Return [x, y] of the center of cell containing provided text 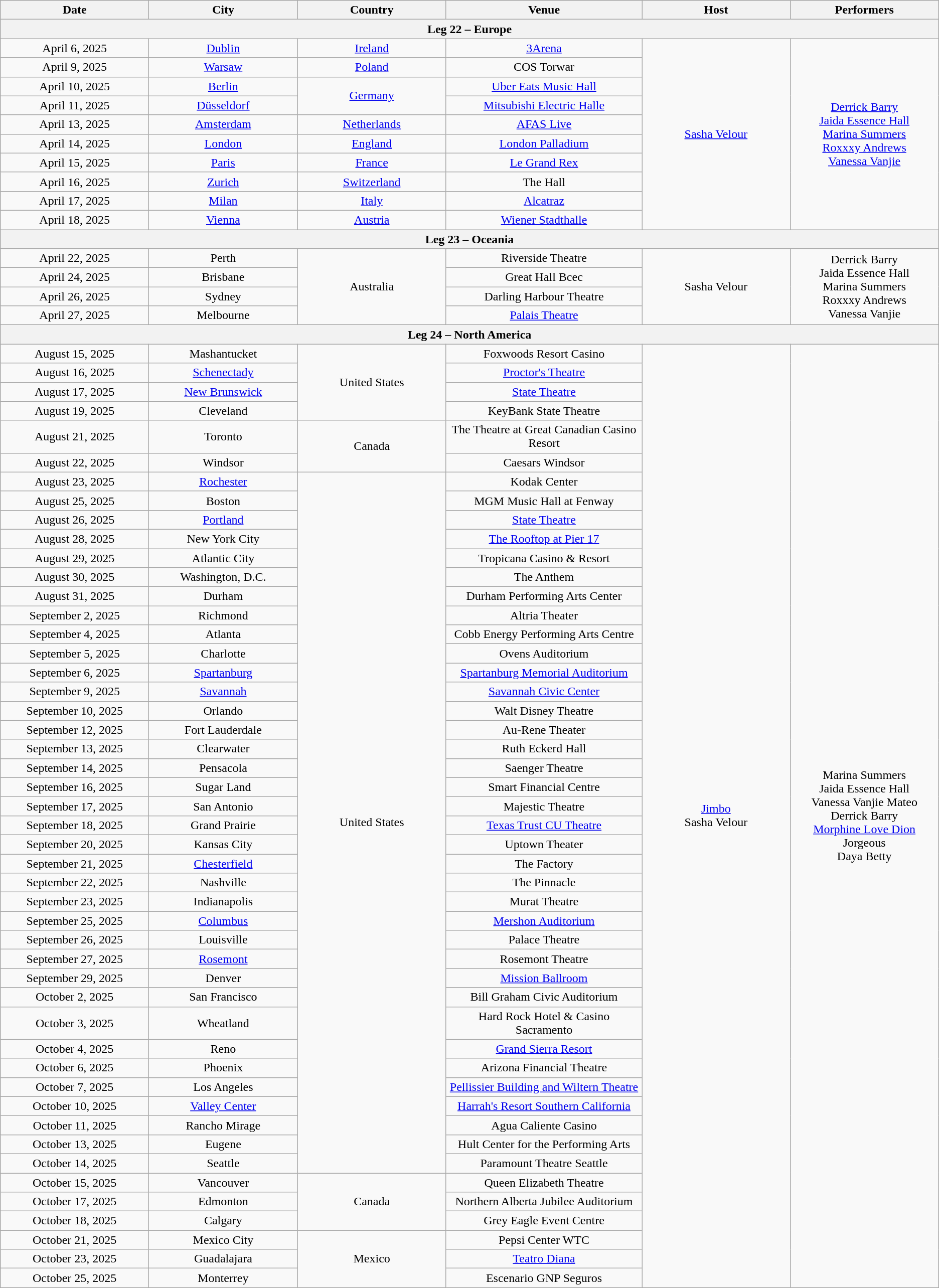
New York City [223, 539]
August 30, 2025 [75, 577]
San Francisco [223, 997]
Rosemont [223, 959]
Kansas City [223, 844]
Hard Rock Hotel & Casino Sacramento [544, 1023]
Boston [223, 501]
October 2, 2025 [75, 997]
April 10, 2025 [75, 86]
Chesterfield [223, 863]
Mitsubishi Electric Halle [544, 105]
Grand Prairie [223, 825]
Great Hall Bcec [544, 277]
Leg 23 – Oceania [469, 239]
Harrah's Resort Southern California [544, 1106]
Zurich [223, 182]
October 6, 2025 [75, 1068]
April 17, 2025 [75, 201]
Indianapolis [223, 902]
San Antonio [223, 806]
Savannah Civic Center [544, 692]
Cleveland [223, 411]
August 29, 2025 [75, 558]
April 24, 2025 [75, 277]
Austria [372, 220]
Marina SummersJaida Essence HallVanessa Vanjie MateoDerrick BarryMorphine Love DionJorgeousDaya Betty [864, 816]
Italy [372, 201]
Hult Center for the Performing Arts [544, 1144]
Mershon Auditorium [544, 921]
September 4, 2025 [75, 634]
Arizona Financial Theatre [544, 1068]
Escenario GNP Seguros [544, 1278]
September 14, 2025 [75, 768]
September 13, 2025 [75, 749]
September 9, 2025 [75, 692]
April 6, 2025 [75, 48]
April 15, 2025 [75, 163]
Los Angeles [223, 1087]
London [223, 143]
AFAS Live [544, 124]
The Rooftop at Pier 17 [544, 539]
Perth [223, 258]
August 21, 2025 [75, 436]
Leg 24 – North America [469, 335]
Netherlands [372, 124]
October 7, 2025 [75, 1087]
August 17, 2025 [75, 392]
Phoenix [223, 1068]
Denver [223, 978]
England [372, 143]
Proctor's Theatre [544, 373]
October 11, 2025 [75, 1125]
Mashantucket [223, 354]
Mission Ballroom [544, 978]
April 18, 2025 [75, 220]
Portland [223, 520]
Derrick BarryJaida Essence HallMarina SummersRoxxxy AndrewsVanessa Vanjie [864, 134]
September 5, 2025 [75, 654]
Majestic Theatre [544, 806]
Monterrey [223, 1278]
Leg 22 – Europe [469, 29]
Spartanburg [223, 673]
Clearwater [223, 749]
3Arena [544, 48]
Sugar Land [223, 787]
September 6, 2025 [75, 673]
Country [372, 10]
Riverside Theatre [544, 258]
Spartanburg Memorial Auditorium [544, 673]
October 23, 2025 [75, 1259]
Sydney [223, 296]
Le Grand Rex [544, 163]
Fort Lauderdale [223, 730]
October 13, 2025 [75, 1144]
Queen Elizabeth Theatre [544, 1182]
Nashville [223, 883]
Atlanta [223, 634]
Northern Alberta Jubilee Auditorium [544, 1202]
September 12, 2025 [75, 730]
Charlotte [223, 654]
August 16, 2025 [75, 373]
April 27, 2025 [75, 315]
Host [716, 10]
The Anthem [544, 577]
Schenectady [223, 373]
Melbourne [223, 315]
Murat Theatre [544, 902]
August 31, 2025 [75, 596]
September 22, 2025 [75, 883]
August 25, 2025 [75, 501]
Reno [223, 1049]
Savannah [223, 692]
October 17, 2025 [75, 1202]
Altria Theater [544, 615]
April 22, 2025 [75, 258]
Düsseldorf [223, 105]
April 16, 2025 [75, 182]
Orlando [223, 711]
Warsaw [223, 67]
Paris [223, 163]
Pellissier Building and Wiltern Theatre [544, 1087]
Pepsi Center WTC [544, 1240]
September 10, 2025 [75, 711]
Vancouver [223, 1182]
September 25, 2025 [75, 921]
Eugene [223, 1144]
JimboSasha Velour [716, 816]
The Factory [544, 863]
Alcatraz [544, 201]
Performers [864, 10]
Atlantic City [223, 558]
April 26, 2025 [75, 296]
Windsor [223, 462]
Teatro Diana [544, 1259]
Cobb Energy Performing Arts Centre [544, 634]
Palace Theatre [544, 940]
Switzerland [372, 182]
October 10, 2025 [75, 1106]
France [372, 163]
Durham Performing Arts Center [544, 596]
Germany [372, 96]
Berlin [223, 86]
Dublin [223, 48]
The Theatre at Great Canadian Casino Resort [544, 436]
Richmond [223, 615]
August 26, 2025 [75, 520]
Brisbane [223, 277]
Seattle [223, 1163]
Valley Center [223, 1106]
New Brunswick [223, 392]
Guadalajara [223, 1259]
October 4, 2025 [75, 1049]
Edmonton [223, 1202]
August 15, 2025 [75, 354]
April 13, 2025 [75, 124]
April 9, 2025 [75, 67]
Smart Financial Centre [544, 787]
Australia [372, 287]
Grand Sierra Resort [544, 1049]
September 16, 2025 [75, 787]
April 11, 2025 [75, 105]
Caesars Windsor [544, 462]
Pensacola [223, 768]
Rancho Mirage [223, 1125]
Agua Caliente Casino [544, 1125]
Foxwoods Resort Casino [544, 354]
September 26, 2025 [75, 940]
Paramount Theatre Seattle [544, 1163]
COS Torwar [544, 67]
August 22, 2025 [75, 462]
September 29, 2025 [75, 978]
April 14, 2025 [75, 143]
Uptown Theater [544, 844]
Tropicana Casino & Resort [544, 558]
Walt Disney Theatre [544, 711]
September 27, 2025 [75, 959]
Au-Rene Theater [544, 730]
October 15, 2025 [75, 1182]
August 28, 2025 [75, 539]
Wiener Stadthalle [544, 220]
September 18, 2025 [75, 825]
Date [75, 10]
Toronto [223, 436]
Calgary [223, 1221]
London Palladium [544, 143]
Milan [223, 201]
October 14, 2025 [75, 1163]
September 21, 2025 [75, 863]
Rosemont Theatre [544, 959]
Texas Trust CU Theatre [544, 825]
Uber Eats Music Hall [544, 86]
August 23, 2025 [75, 481]
October 18, 2025 [75, 1221]
Palais Theatre [544, 315]
Venue [544, 10]
September 23, 2025 [75, 902]
Columbus [223, 921]
Ruth Eckerd Hall [544, 749]
Bill Graham Civic Auditorium [544, 997]
October 21, 2025 [75, 1240]
August 19, 2025 [75, 411]
September 17, 2025 [75, 806]
Darling Harbour Theatre [544, 296]
Ireland [372, 48]
City [223, 10]
KeyBank State Theatre [544, 411]
Wheatland [223, 1023]
Poland [372, 67]
Amsterdam [223, 124]
Grey Eagle Event Centre [544, 1221]
Ovens Auditorium [544, 654]
Mexico [372, 1259]
Louisville [223, 940]
October 25, 2025 [75, 1278]
Derrick Barry Jaida Essence Hall Marina Summers Roxxxy Andrews Vanessa Vanjie [864, 287]
September 2, 2025 [75, 615]
Vienna [223, 220]
Saenger Theatre [544, 768]
Durham [223, 596]
MGM Music Hall at Fenway [544, 501]
The Pinnacle [544, 883]
Rochester [223, 481]
October 3, 2025 [75, 1023]
The Hall [544, 182]
Washington, D.C. [223, 577]
Kodak Center [544, 481]
Mexico City [223, 1240]
September 20, 2025 [75, 844]
